Capture the cell that displays the provided text and extract its (x, y) central coordinate. 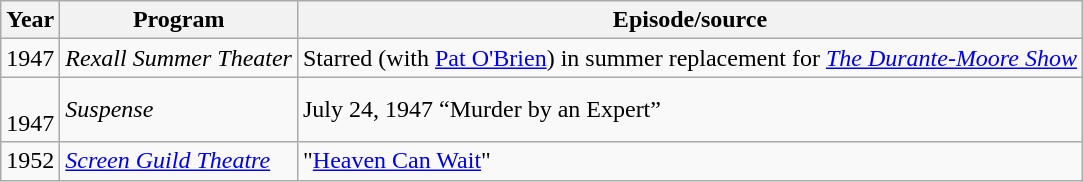
Program (179, 20)
Episode/source (690, 20)
1952 (30, 161)
Screen Guild Theatre (179, 161)
Starred (with Pat O'Brien) in summer replacement for The Durante-Moore Show (690, 58)
"Heaven Can Wait" (690, 161)
Year (30, 20)
Suspense (179, 110)
July 24, 1947 “Murder by an Expert” (690, 110)
Rexall Summer Theater (179, 58)
